Output the (x, y) coordinate of the center of the cell containing the given text.  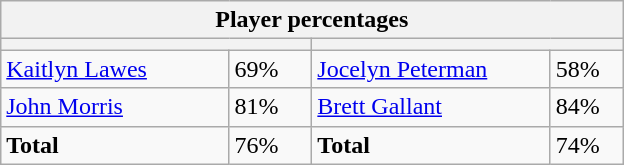
84% (586, 107)
John Morris (115, 107)
81% (270, 107)
58% (586, 69)
Kaitlyn Lawes (115, 69)
Jocelyn Peterman (431, 69)
69% (270, 69)
Brett Gallant (431, 107)
74% (586, 145)
Player percentages (312, 20)
76% (270, 145)
